Scan for the cell matching the given text and deliver its (x, y) coordinate at center. 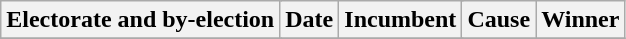
Incumbent (400, 20)
Date (310, 20)
Electorate and by-election (140, 20)
Cause (499, 20)
Winner (580, 20)
